From the cell containing the given text, extract its center point as (x, y) coordinate. 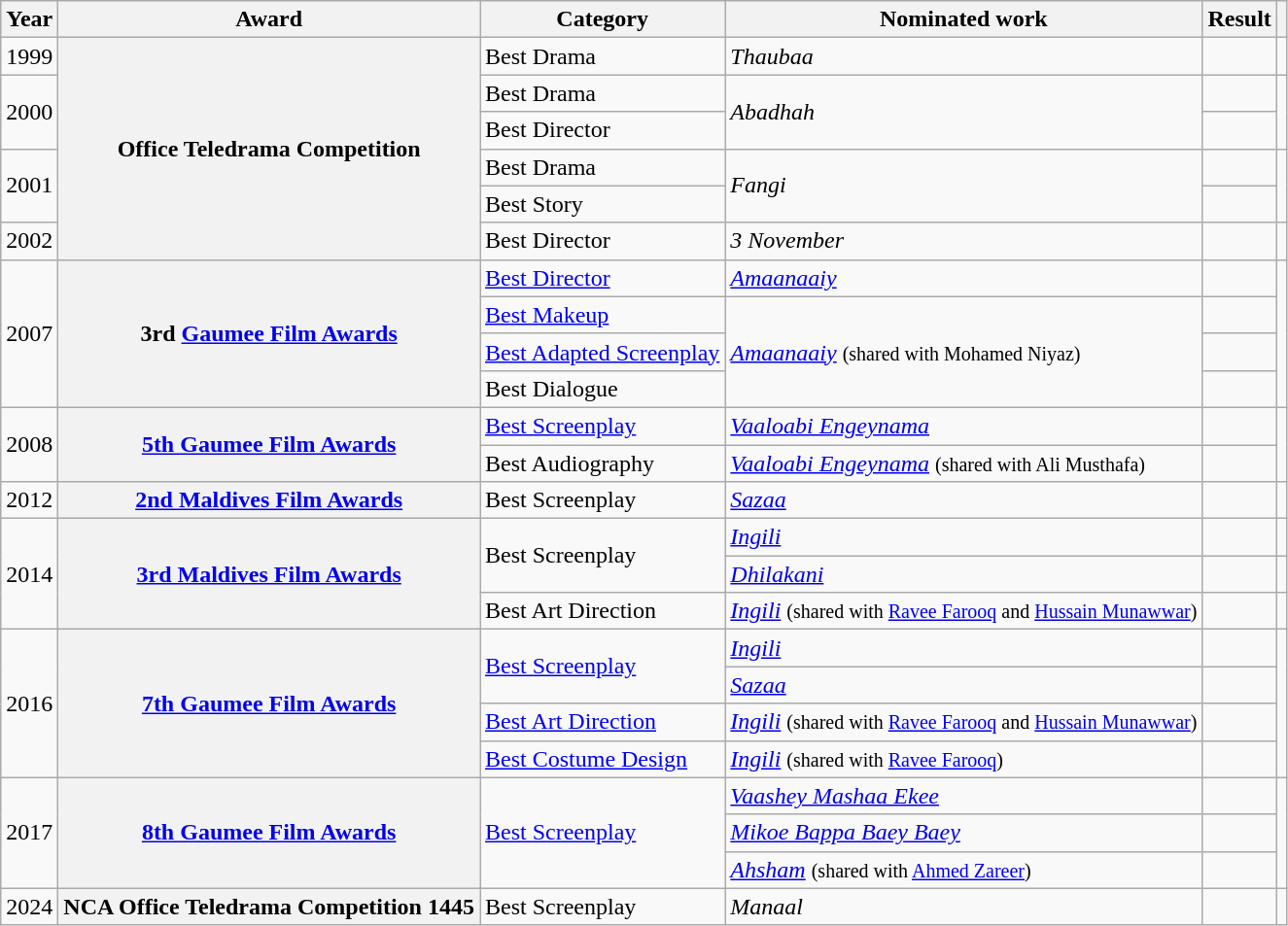
Vaashey Mashaa Ekee (964, 796)
Best Makeup (603, 315)
Manaal (964, 907)
2017 (29, 833)
2016 (29, 703)
Dhilakani (964, 574)
3rd Maldives Film Awards (269, 574)
Result (1239, 19)
Best Dialogue (603, 389)
Year (29, 19)
Ahsham (shared with Ahmed Zareer) (964, 870)
2002 (29, 241)
Best Adapted Screenplay (603, 352)
2024 (29, 907)
Amaanaaiy (shared with Mohamed Niyaz) (964, 352)
Best Story (603, 204)
Vaaloabi Engeynama (shared with Ali Musthafa) (964, 463)
2007 (29, 333)
5th Gaumee Film Awards (269, 444)
Best Costume Design (603, 759)
2nd Maldives Film Awards (269, 500)
2012 (29, 500)
2014 (29, 574)
2000 (29, 112)
Award (269, 19)
Fangi (964, 186)
Thaubaa (964, 56)
Category (603, 19)
3 November (964, 241)
Ingili (shared with Ravee Farooq) (964, 759)
Nominated work (964, 19)
Vaaloabi Engeynama (964, 426)
1999 (29, 56)
7th Gaumee Film Awards (269, 703)
NCA Office Teledrama Competition 1445 (269, 907)
Abadhah (964, 112)
Office Teledrama Competition (269, 149)
2001 (29, 186)
Best Audiography (603, 463)
8th Gaumee Film Awards (269, 833)
Amaanaaiy (964, 278)
3rd Gaumee Film Awards (269, 333)
Mikoe Bappa Baey Baey (964, 833)
2008 (29, 444)
